Locate the cell with the specified text and output its (X, Y) center coordinate. 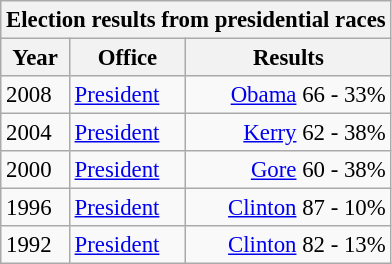
2008 (36, 95)
2000 (36, 170)
1992 (36, 245)
Results (288, 58)
Clinton 87 - 10% (288, 208)
Gore 60 - 38% (288, 170)
Clinton 82 - 13% (288, 245)
Obama 66 - 33% (288, 95)
Year (36, 58)
2004 (36, 133)
Office (127, 58)
Election results from presidential races (196, 20)
1996 (36, 208)
Kerry 62 - 38% (288, 133)
